Capture the cell that displays the provided text and extract its (x, y) central coordinate. 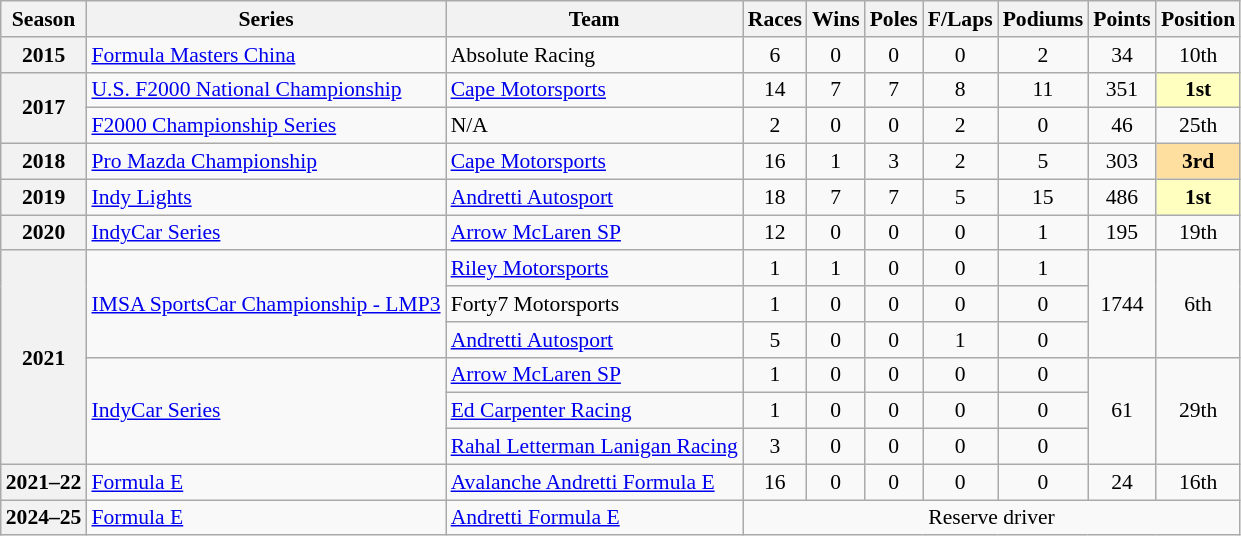
24 (1122, 482)
2015 (44, 55)
Wins (836, 19)
10th (1198, 55)
Ed Carpenter Racing (594, 411)
Riley Motorsports (594, 269)
N/A (594, 126)
Formula Masters China (266, 55)
Forty7 Motorsports (594, 304)
16th (1198, 482)
Poles (894, 19)
Indy Lights (266, 197)
3rd (1198, 162)
1744 (1122, 304)
351 (1122, 90)
61 (1122, 410)
Reserve driver (992, 518)
Races (775, 19)
Rahal Letterman Lanigan Racing (594, 447)
11 (1044, 90)
486 (1122, 197)
18 (775, 197)
19th (1198, 233)
2017 (44, 108)
2021 (44, 358)
IMSA SportsCar Championship - LMP3 (266, 304)
Andretti Formula E (594, 518)
Avalanche Andretti Formula E (594, 482)
F2000 Championship Series (266, 126)
46 (1122, 126)
15 (1044, 197)
2020 (44, 233)
Points (1122, 19)
34 (1122, 55)
Series (266, 19)
6th (1198, 304)
12 (775, 233)
14 (775, 90)
Season (44, 19)
Podiums (1044, 19)
29th (1198, 410)
25th (1198, 126)
2018 (44, 162)
Absolute Racing (594, 55)
8 (960, 90)
2021–22 (44, 482)
195 (1122, 233)
2024–25 (44, 518)
2019 (44, 197)
F/Laps (960, 19)
Pro Mazda Championship (266, 162)
6 (775, 55)
303 (1122, 162)
U.S. F2000 National Championship (266, 90)
Position (1198, 19)
Team (594, 19)
